Return (X, Y) of the center of cell containing provided text 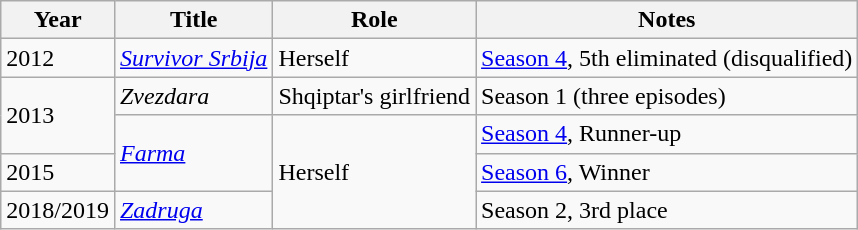
Season 4, Runner-up (667, 134)
2015 (58, 172)
Title (193, 20)
2018/2019 (58, 210)
Zvezdara (193, 96)
Role (374, 20)
Year (58, 20)
Season 1 (three episodes) (667, 96)
Season 6, Winner (667, 172)
Notes (667, 20)
Survivor Srbija (193, 58)
Zadruga (193, 210)
Farma (193, 153)
Season 4, 5th eliminated (disqualified) (667, 58)
2012 (58, 58)
Season 2, 3rd place (667, 210)
2013 (58, 115)
Shqiptar's girlfriend (374, 96)
